Search for the cell housing the specified text and yield its [x, y] center coordinate. 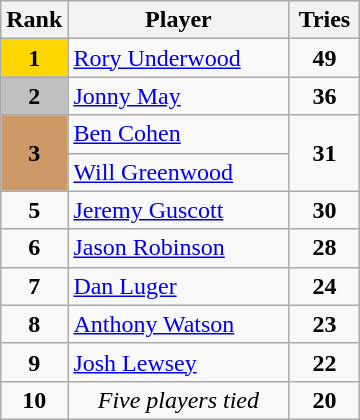
Josh Lewsey [178, 362]
1 [34, 58]
Anthony Watson [178, 324]
Player [178, 20]
Rank [34, 20]
2 [34, 96]
24 [324, 286]
Ben Cohen [178, 134]
49 [324, 58]
6 [34, 248]
22 [324, 362]
5 [34, 210]
31 [324, 153]
Will Greenwood [178, 172]
30 [324, 210]
3 [34, 153]
Rory Underwood [178, 58]
10 [34, 400]
Tries [324, 20]
23 [324, 324]
Jonny May [178, 96]
28 [324, 248]
Jason Robinson [178, 248]
9 [34, 362]
8 [34, 324]
20 [324, 400]
36 [324, 96]
Dan Luger [178, 286]
Five players tied [178, 400]
Jeremy Guscott [178, 210]
7 [34, 286]
